From the cell containing the given text, extract its center point as (X, Y) coordinate. 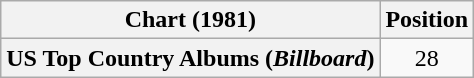
28 (427, 58)
US Top Country Albums (Billboard) (190, 58)
Chart (1981) (190, 20)
Position (427, 20)
